From the cell containing the given text, extract its center point as (x, y) coordinate. 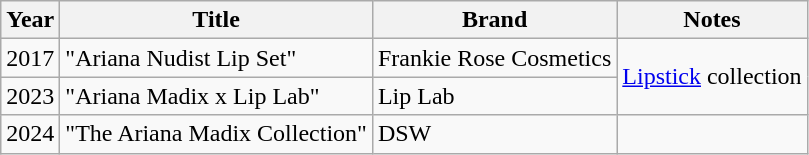
DSW (494, 134)
Title (216, 20)
Frankie Rose Cosmetics (494, 58)
2017 (30, 58)
2023 (30, 96)
"Ariana Nudist Lip Set" (216, 58)
Lipstick collection (712, 77)
Year (30, 20)
"The Ariana Madix Collection" (216, 134)
Lip Lab (494, 96)
Notes (712, 20)
Brand (494, 20)
"Ariana Madix x Lip Lab" (216, 96)
2024 (30, 134)
